For the text-containing cell, return its midpoint in [X, Y] coordinate format. 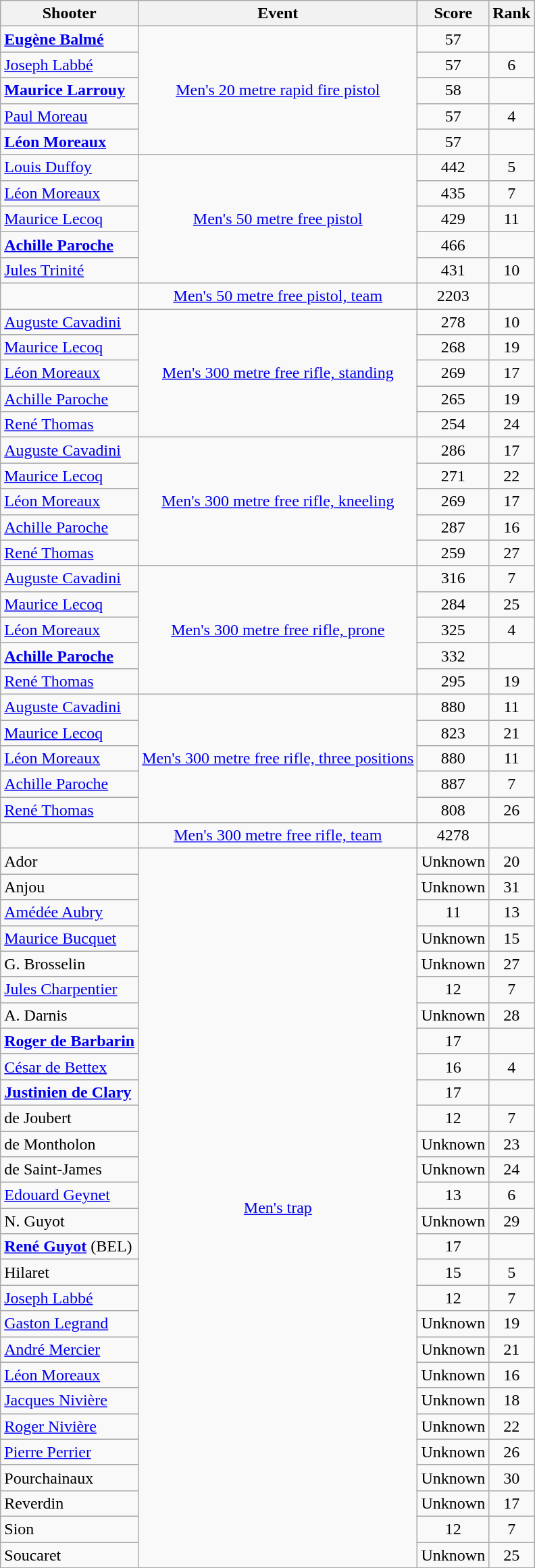
Ador [70, 861]
4278 [453, 836]
Maurice Larrouy [70, 90]
Reverdin [70, 1503]
Roger de Barbarin [70, 1041]
20 [512, 861]
268 [453, 348]
431 [453, 270]
Gaston Legrand [70, 1324]
Sion [70, 1529]
A. Darnis [70, 1015]
Jules Trinité [70, 270]
Soucaret [70, 1555]
Event [278, 13]
Eugène Balmé [70, 39]
466 [453, 244]
Rank [512, 13]
Pierre Perrier [70, 1452]
Shooter [70, 13]
Hilaret [70, 1272]
823 [453, 732]
Pourchainaux [70, 1478]
271 [453, 476]
Men's trap [278, 1208]
808 [453, 810]
de Joubert [70, 1118]
Paul Moreau [70, 116]
254 [453, 425]
429 [453, 219]
887 [453, 784]
287 [453, 527]
César de Bettex [70, 1066]
2203 [453, 296]
Maurice Bucquet [70, 938]
Anjou [70, 887]
58 [453, 90]
N. Guyot [70, 1221]
325 [453, 630]
Men's 300 metre free rifle, team [278, 836]
31 [512, 887]
Amédée Aubry [70, 913]
Men's 50 metre free pistol, team [278, 296]
259 [453, 553]
Louis Duffoy [70, 167]
André Mercier [70, 1349]
28 [512, 1015]
278 [453, 322]
René Guyot (BEL) [70, 1247]
Men's 20 metre rapid fire pistol [278, 90]
de Saint-James [70, 1170]
Men's 300 metre free rifle, three positions [278, 758]
23 [512, 1144]
Men's 300 metre free rifle, prone [278, 630]
Jules Charpentier [70, 990]
G. Brosselin [70, 964]
Jacques Nivière [70, 1401]
332 [453, 655]
316 [453, 578]
Men's 300 metre free rifle, standing [278, 373]
442 [453, 167]
Edouard Geynet [70, 1195]
29 [512, 1221]
de Montholon [70, 1144]
265 [453, 399]
18 [512, 1401]
284 [453, 604]
Justinien de Clary [70, 1092]
Roger Nivière [70, 1426]
Score [453, 13]
435 [453, 193]
Men's 300 metre free rifle, kneeling [278, 502]
30 [512, 1478]
Men's 50 metre free pistol [278, 219]
286 [453, 450]
295 [453, 681]
